Determine the [X, Y] coordinate at the center of the cell enclosing the given text.  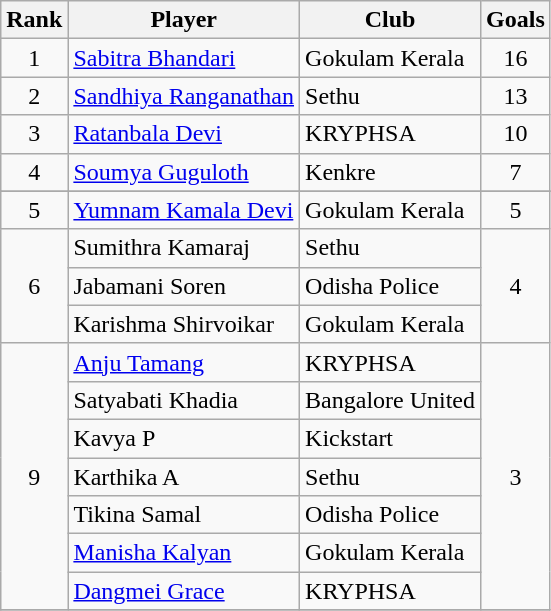
10 [516, 134]
Rank [34, 20]
Satyabati Khadia [184, 400]
Bangalore United [390, 400]
Club [390, 20]
Goals [516, 20]
Sumithra Kamaraj [184, 248]
7 [516, 172]
9 [34, 476]
Player [184, 20]
Anju Tamang [184, 362]
Tikina Samal [184, 515]
Soumya Guguloth [184, 172]
Kavya P [184, 438]
1 [34, 58]
Kickstart [390, 438]
Kenkre [390, 172]
Ratanbala Devi [184, 134]
Karishma Shirvoikar [184, 324]
Sandhiya Ranganathan [184, 96]
Manisha Kalyan [184, 553]
16 [516, 58]
Jabamani Soren [184, 286]
Sabitra Bhandari [184, 58]
13 [516, 96]
Dangmei Grace [184, 591]
6 [34, 286]
Yumnam Kamala Devi [184, 210]
2 [34, 96]
Karthika A [184, 477]
